Find where the given text appears and provide that cell's center as (x, y) coordinate. 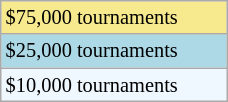
$10,000 tournaments (114, 85)
$75,000 tournaments (114, 17)
$25,000 tournaments (114, 51)
